Detect which cell encompasses the target text, then output its (x, y) center coordinate. 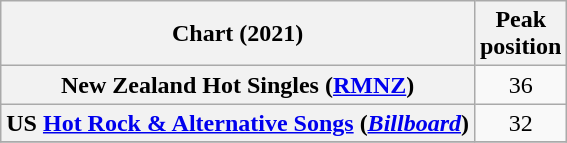
Chart (2021) (238, 34)
US Hot Rock & Alternative Songs (Billboard) (238, 123)
36 (520, 85)
32 (520, 123)
New Zealand Hot Singles (RMNZ) (238, 85)
Peakposition (520, 34)
